For the text-containing cell, return its midpoint in (X, Y) coordinate format. 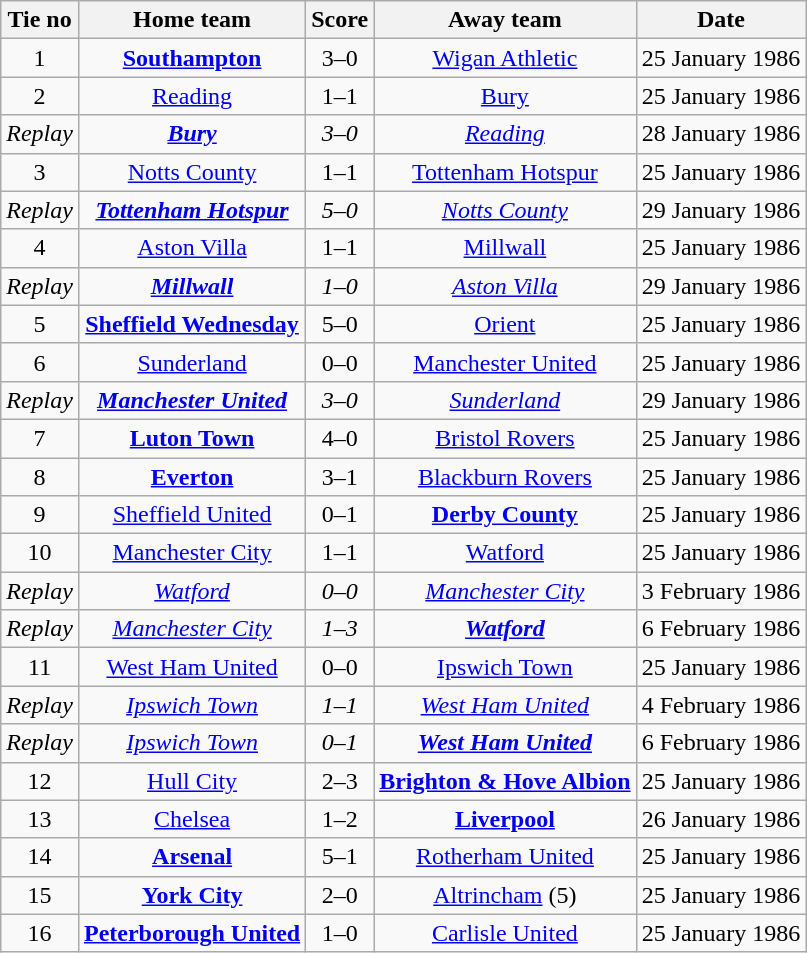
2–3 (340, 781)
Southampton (192, 58)
Luton Town (192, 438)
Peterborough United (192, 933)
5–1 (340, 857)
Date (721, 20)
Score (340, 20)
Chelsea (192, 819)
Derby County (505, 515)
13 (40, 819)
Tie no (40, 20)
6 (40, 362)
Sheffield United (192, 515)
Carlisle United (505, 933)
1 (40, 58)
4 (40, 248)
Arsenal (192, 857)
4–0 (340, 438)
10 (40, 553)
Bristol Rovers (505, 438)
Altrincham (5) (505, 895)
2–0 (340, 895)
4 February 1986 (721, 705)
11 (40, 667)
2 (40, 96)
16 (40, 933)
1–2 (340, 819)
3 February 1986 (721, 591)
Liverpool (505, 819)
12 (40, 781)
Blackburn Rovers (505, 477)
Hull City (192, 781)
Wigan Athletic (505, 58)
5 (40, 324)
3–1 (340, 477)
Orient (505, 324)
3 (40, 172)
1–3 (340, 629)
Everton (192, 477)
15 (40, 895)
14 (40, 857)
26 January 1986 (721, 819)
Sheffield Wednesday (192, 324)
Home team (192, 20)
28 January 1986 (721, 134)
Rotherham United (505, 857)
York City (192, 895)
Away team (505, 20)
7 (40, 438)
9 (40, 515)
Brighton & Hove Albion (505, 781)
8 (40, 477)
